Return (X, Y) of the center of cell containing provided text 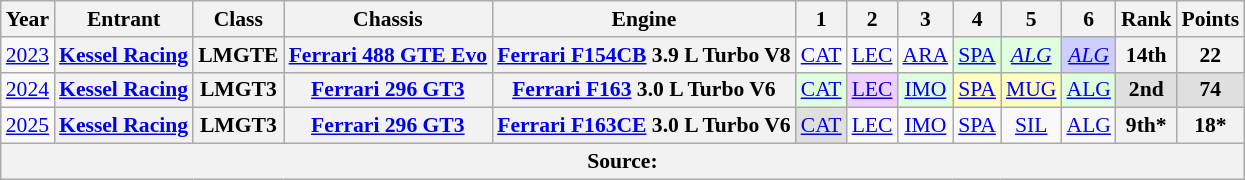
Ferrari F163CE 3.0 L Turbo V6 (644, 126)
2024 (28, 90)
74 (1211, 90)
5 (1032, 19)
2nd (1146, 90)
4 (977, 19)
6 (1088, 19)
Rank (1146, 19)
Engine (644, 19)
1 (822, 19)
Class (238, 19)
2023 (28, 55)
Ferrari 488 GTE Evo (388, 55)
MUG (1032, 90)
Ferrari F154CB 3.9 L Turbo V8 (644, 55)
22 (1211, 55)
LMGTE (238, 55)
Source: (622, 162)
18* (1211, 126)
SIL (1032, 126)
14th (1146, 55)
Ferrari F163 3.0 L Turbo V6 (644, 90)
9th* (1146, 126)
2 (872, 19)
3 (926, 19)
2025 (28, 126)
Entrant (124, 19)
Year (28, 19)
Points (1211, 19)
ARA (926, 55)
Chassis (388, 19)
